Extract the [X, Y] coordinate from the center of the cell holding the provided text.  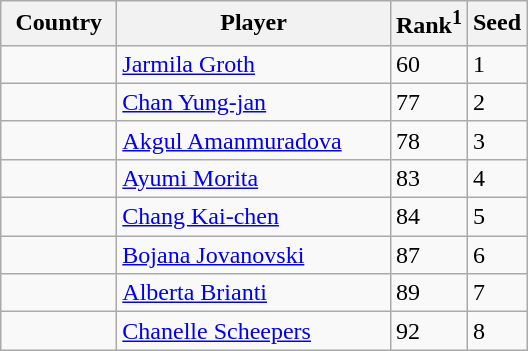
78 [428, 140]
5 [496, 217]
89 [428, 293]
7 [496, 293]
Seed [496, 24]
Ayumi Morita [254, 178]
8 [496, 331]
77 [428, 102]
2 [496, 102]
Jarmila Groth [254, 64]
Alberta Brianti [254, 293]
1 [496, 64]
Country [59, 24]
4 [496, 178]
87 [428, 255]
60 [428, 64]
Chang Kai-chen [254, 217]
Bojana Jovanovski [254, 255]
84 [428, 217]
92 [428, 331]
Akgul Amanmuradova [254, 140]
Rank1 [428, 24]
83 [428, 178]
Chanelle Scheepers [254, 331]
3 [496, 140]
Player [254, 24]
Chan Yung-jan [254, 102]
6 [496, 255]
